Return (x, y) of the center of cell containing provided text 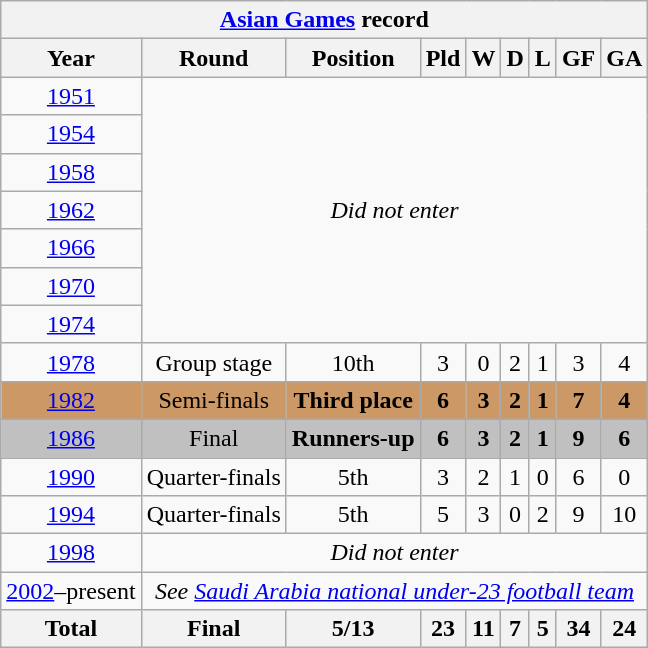
1954 (71, 134)
Year (71, 58)
2002–present (71, 591)
1962 (71, 210)
L (542, 58)
1974 (71, 324)
See Saudi Arabia national under-23 football team (394, 591)
1970 (71, 286)
34 (578, 629)
W (484, 58)
1958 (71, 172)
1978 (71, 362)
Asian Games record (324, 20)
1986 (71, 438)
Pld (443, 58)
1951 (71, 96)
10 (624, 515)
11 (484, 629)
1994 (71, 515)
GF (578, 58)
Round (214, 58)
Semi-finals (214, 400)
Group stage (214, 362)
Total (71, 629)
D (515, 58)
GA (624, 58)
1966 (71, 248)
10th (353, 362)
1990 (71, 477)
5/13 (353, 629)
1982 (71, 400)
Third place (353, 400)
Runners-up (353, 438)
24 (624, 629)
23 (443, 629)
Position (353, 58)
1998 (71, 553)
